Output the (X, Y) coordinate of the center of the cell containing the given text.  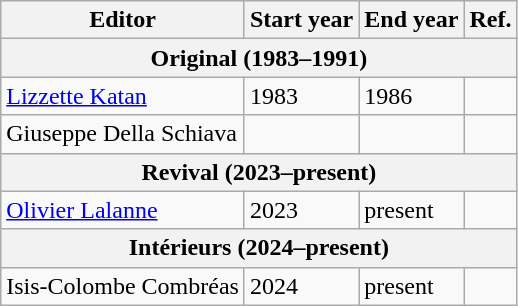
Intérieurs (2024–present) (259, 248)
Lizzette Katan (123, 96)
Original (1983–1991) (259, 58)
2023 (301, 210)
Olivier Lalanne (123, 210)
Revival (2023–present) (259, 172)
1986 (412, 96)
Giuseppe Della Schiava (123, 134)
Ref. (490, 20)
2024 (301, 286)
1983 (301, 96)
Start year (301, 20)
End year (412, 20)
Editor (123, 20)
Isis-Colombe Combréas (123, 286)
